Detect which cell encompasses the target text, then output its (X, Y) center coordinate. 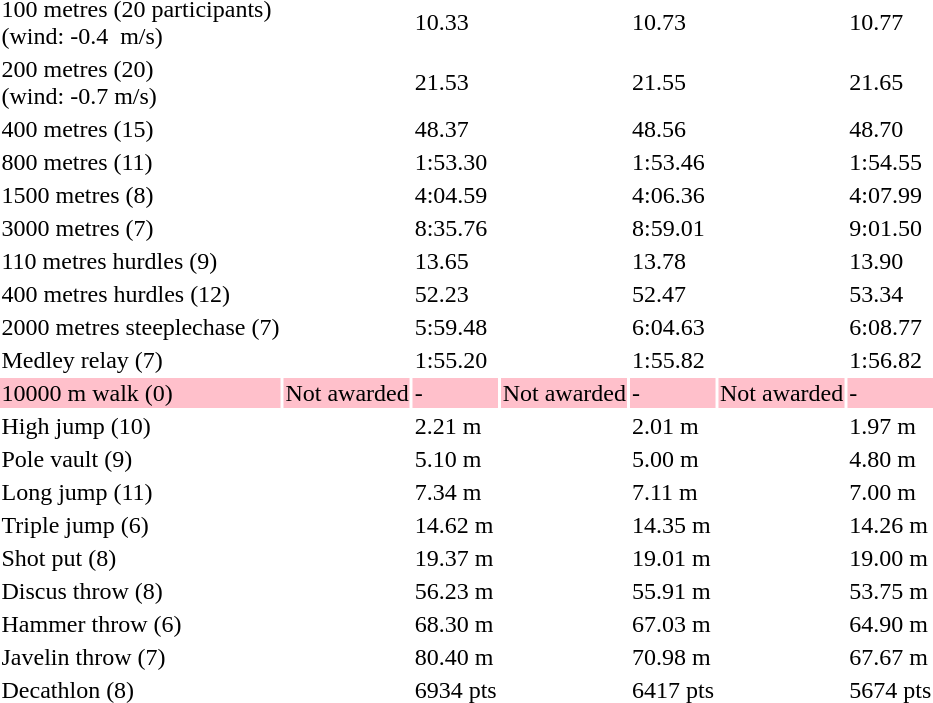
67.03 m (672, 624)
400 metres (15) (140, 129)
10000 m walk (0) (140, 393)
55.91 m (672, 591)
4:07.99 (890, 195)
52.23 (456, 294)
7.11 m (672, 492)
4:06.36 (672, 195)
13.65 (456, 261)
4:04.59 (456, 195)
52.47 (672, 294)
64.90 m (890, 624)
7.34 m (456, 492)
3000 metres (7) (140, 228)
5.10 m (456, 459)
800 metres (11) (140, 162)
14.35 m (672, 525)
48.56 (672, 129)
1:53.46 (672, 162)
13.90 (890, 261)
1:54.55 (890, 162)
56.23 m (456, 591)
14.62 m (456, 525)
High jump (10) (140, 426)
1:55.20 (456, 360)
8:35.76 (456, 228)
70.98 m (672, 657)
14.26 m (890, 525)
19.00 m (890, 558)
1.97 m (890, 426)
48.37 (456, 129)
1:55.82 (672, 360)
6:04.63 (672, 327)
21.65 (890, 82)
48.70 (890, 129)
Pole vault (9) (140, 459)
7.00 m (890, 492)
1:53.30 (456, 162)
53.34 (890, 294)
110 metres hurdles (9) (140, 261)
2000 metres steeplechase (7) (140, 327)
200 metres (20)(wind: -0.7 m/s) (140, 82)
2.21 m (456, 426)
13.78 (672, 261)
5:59.48 (456, 327)
19.01 m (672, 558)
Triple jump (6) (140, 525)
21.53 (456, 82)
Javelin throw (7) (140, 657)
Discus throw (8) (140, 591)
68.30 m (456, 624)
2.01 m (672, 426)
1500 metres (8) (140, 195)
Long jump (11) (140, 492)
53.75 m (890, 591)
19.37 m (456, 558)
9:01.50 (890, 228)
Hammer throw (6) (140, 624)
5.00 m (672, 459)
6:08.77 (890, 327)
21.55 (672, 82)
8:59.01 (672, 228)
67.67 m (890, 657)
Shot put (8) (140, 558)
4.80 m (890, 459)
1:56.82 (890, 360)
80.40 m (456, 657)
Medley relay (7) (140, 360)
400 metres hurdles (12) (140, 294)
